Detect which cell encompasses the target text, then output its [x, y] center coordinate. 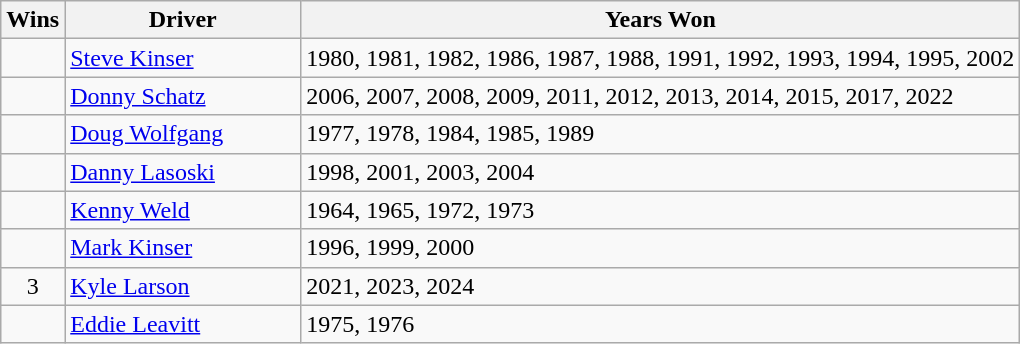
Steve Kinser [183, 58]
Mark Kinser [183, 248]
Wins [33, 20]
Donny Schatz [183, 96]
Danny Lasoski [183, 172]
1964, 1965, 1972, 1973 [660, 210]
Kyle Larson [183, 286]
Kenny Weld [183, 210]
2006, 2007, 2008, 2009, 2011, 2012, 2013, 2014, 2015, 2017, 2022 [660, 96]
1977, 1978, 1984, 1985, 1989 [660, 134]
1975, 1976 [660, 324]
3 [33, 286]
Doug Wolfgang [183, 134]
Eddie Leavitt [183, 324]
Driver [183, 20]
2021, 2023, 2024 [660, 286]
Years Won [660, 20]
1996, 1999, 2000 [660, 248]
1980, 1981, 1982, 1986, 1987, 1988, 1991, 1992, 1993, 1994, 1995, 2002 [660, 58]
1998, 2001, 2003, 2004 [660, 172]
